Identify which cell holds the provided text, then report its [X, Y] central coordinate. 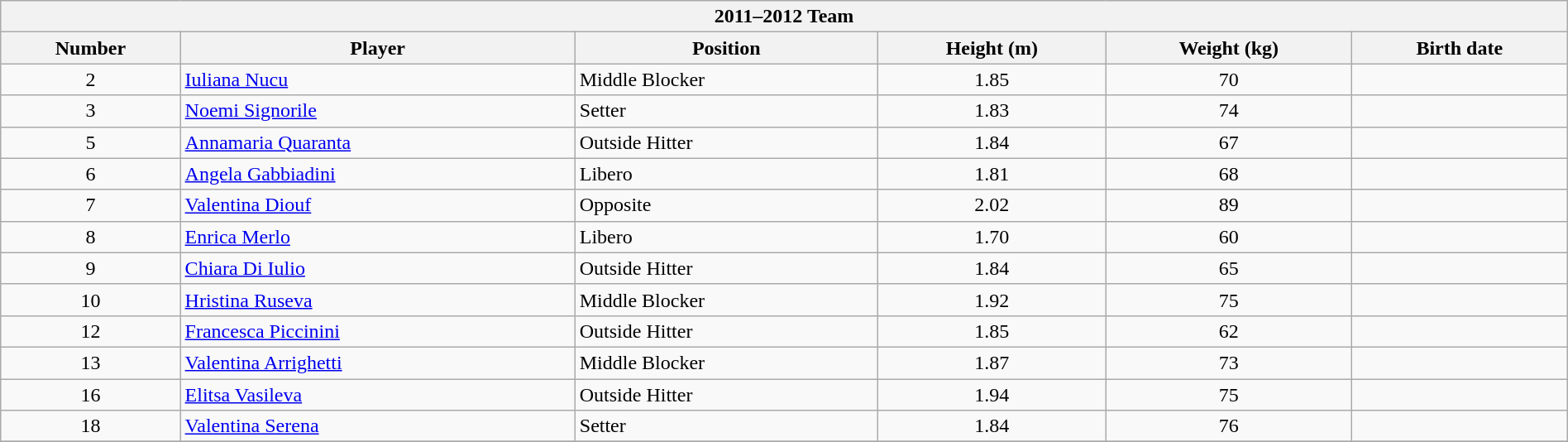
16 [91, 395]
65 [1229, 268]
1.94 [992, 395]
Position [726, 48]
Elitsa Vasileva [377, 395]
68 [1229, 174]
Annamaria Quaranta [377, 142]
6 [91, 174]
7 [91, 205]
Angela Gabbiadini [377, 174]
10 [91, 300]
73 [1229, 363]
1.87 [992, 363]
Weight (kg) [1229, 48]
Hristina Ruseva [377, 300]
18 [91, 426]
9 [91, 268]
Noemi Signorile [377, 111]
1.92 [992, 300]
Enrica Merlo [377, 237]
1.81 [992, 174]
60 [1229, 237]
Height (m) [992, 48]
70 [1229, 79]
Valentina Serena [377, 426]
2.02 [992, 205]
13 [91, 363]
62 [1229, 331]
Opposite [726, 205]
5 [91, 142]
Valentina Diouf [377, 205]
76 [1229, 426]
1.83 [992, 111]
Birth date [1459, 48]
8 [91, 237]
2011–2012 Team [784, 17]
Chiara Di Iulio [377, 268]
Iuliana Nucu [377, 79]
Player [377, 48]
Valentina Arrighetti [377, 363]
Francesca Piccinini [377, 331]
2 [91, 79]
3 [91, 111]
67 [1229, 142]
74 [1229, 111]
12 [91, 331]
Number [91, 48]
89 [1229, 205]
1.70 [992, 237]
